Capture the cell that displays the provided text and extract its (x, y) central coordinate. 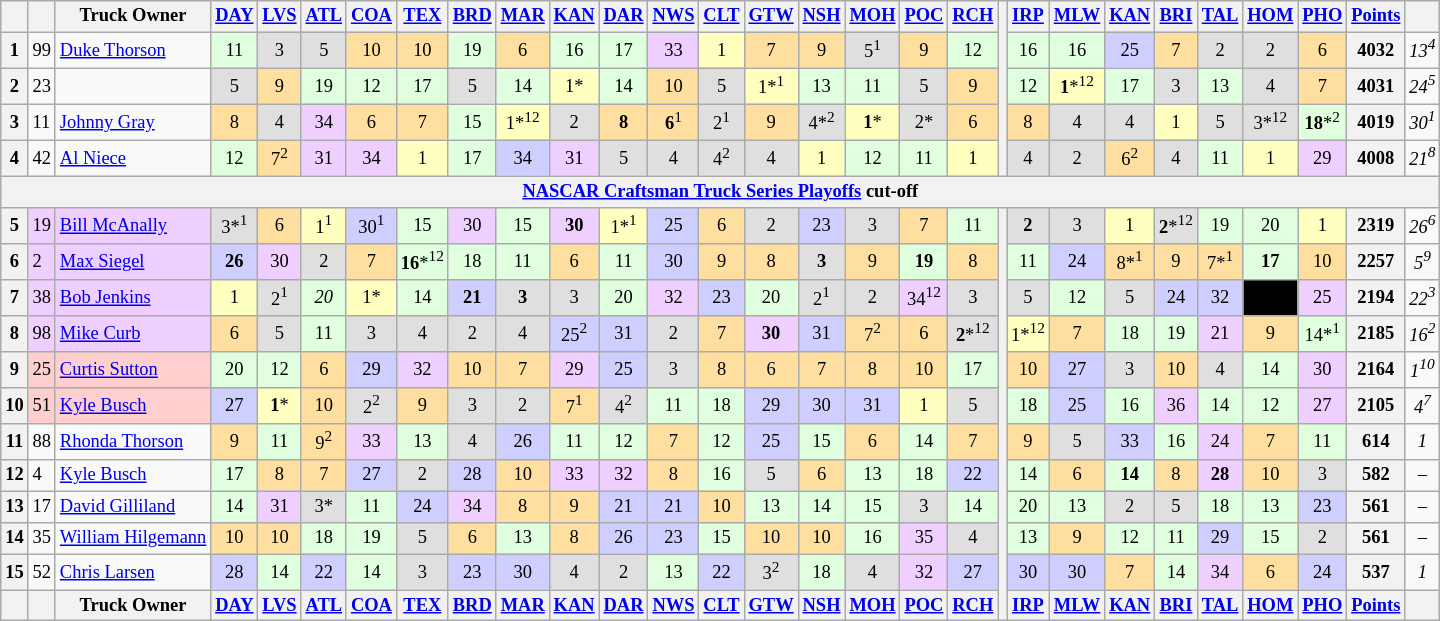
223 (1422, 298)
61 (674, 122)
4019 (1376, 122)
16*12 (422, 262)
2185 (1376, 334)
Bill McAnally (132, 226)
4*2 (822, 122)
36 (1176, 406)
47 (1422, 406)
8*1 (1130, 262)
99 (42, 50)
2105 (1376, 406)
110 (1422, 370)
Rhonda Thorson (132, 442)
NASCAR Craftsman Truck Series Playoffs cut-off (720, 192)
2164 (1376, 370)
3*1 (234, 226)
614 (1376, 442)
252 (574, 334)
218 (1422, 158)
59 (1422, 262)
3412 (924, 298)
3*12 (1270, 122)
Bob Jenkins (132, 298)
88 (42, 442)
Johnny Gray (132, 122)
18*2 (1322, 122)
Mike Curb (132, 334)
537 (1376, 572)
3* (324, 506)
2257 (1376, 262)
7*1 (1220, 262)
Al Niece (132, 158)
David Gilliland (132, 506)
14*1 (1322, 334)
134 (1422, 50)
2194 (1376, 298)
Duke Thorson (132, 50)
266 (1422, 226)
4008 (1376, 158)
Chris Larsen (132, 572)
92 (324, 442)
4032 (1376, 50)
52 (42, 572)
2* (924, 122)
245 (1422, 86)
William Hilgemann (132, 538)
Curtis Sutton (132, 370)
4031 (1376, 86)
71 (574, 406)
62 (1130, 158)
582 (1376, 476)
2319 (1376, 226)
38 (42, 298)
162 (1422, 334)
Max Siegel (132, 262)
98 (42, 334)
